Scan for the cell matching the given text and deliver its [X, Y] coordinate at center. 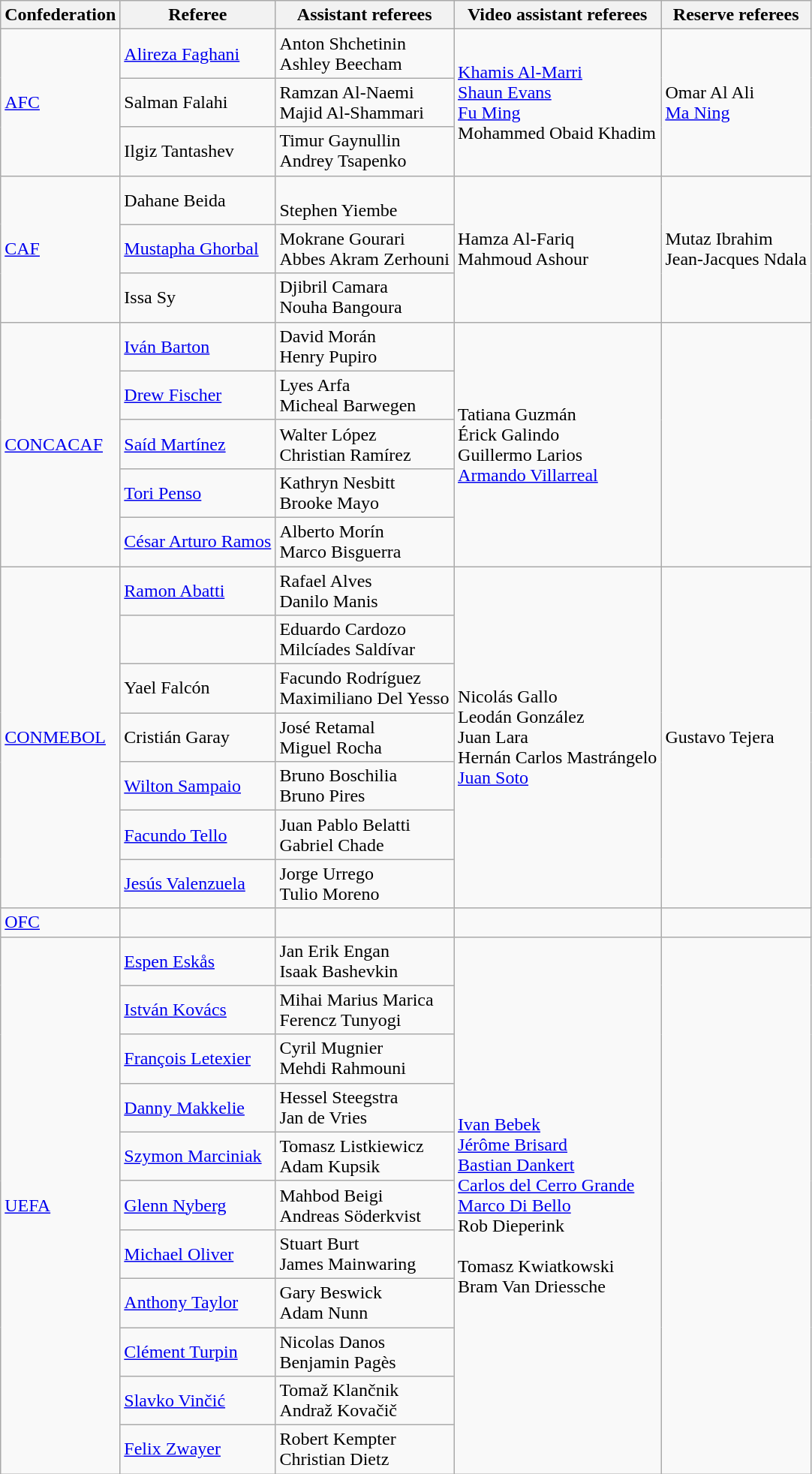
Felix Zwayer [198, 1450]
Tatiana Guzmán Érick Galindo Guillermo Larios Armando Villarreal [558, 444]
Eduardo Cardozo Milcíades Saldívar [365, 639]
Slavko Vinčić [198, 1400]
Video assistant referees [558, 15]
Anton Shchetinin Ashley Beecham [365, 54]
Reserve referees [736, 15]
Mihai Marius Marica Ferencz Tunyogi [365, 1010]
Gustavo Tejera [736, 737]
CONCACAF [60, 444]
Facundo Rodríguez Maximiliano Del Yesso [365, 689]
Walter López Christian Ramírez [365, 444]
Gary Beswick Adam Nunn [365, 1303]
Yael Falcón [198, 689]
Mustapha Ghorbal [198, 249]
Clément Turpin [198, 1351]
Mokrane Gourari Abbes Akram Zerhouni [365, 249]
Bruno Boschilia Bruno Pires [365, 787]
CONMEBOL [60, 737]
Glenn Nyberg [198, 1205]
Saíd Martínez [198, 444]
Jan Erik Engan Isaak Bashevkin [365, 961]
Omar Al Ali Ma Ning [736, 102]
Hessel Steegstra Jan de Vries [365, 1108]
Szymon Marciniak [198, 1156]
UEFA [60, 1205]
Cristián Garay [198, 737]
Nicolas Danos Benjamin Pagès [365, 1351]
Wilton Sampaio [198, 787]
Tomaž Klančnik Andraž Kovačič [365, 1400]
Alireza Faghani [198, 54]
Danny Makkelie [198, 1108]
Issa Sy [198, 297]
Jorge Urrego Tulio Moreno [365, 884]
Robert Kempter Christian Dietz [365, 1450]
Iván Barton [198, 347]
Jesús Valenzuela [198, 884]
Nicolás Gallo Leodán González Juan Lara Hernán Carlos Mastrángelo Juan Soto [558, 737]
Mahbod Beigi Andreas Söderkvist [365, 1205]
Tori Penso [198, 492]
Lyes Arfa Micheal Barwegen [365, 395]
Drew Fischer [198, 395]
Facundo Tello [198, 835]
César Arturo Ramos [198, 542]
Khamis Al-Marri Shaun Evans Fu Ming Mohammed Obaid Khadim [558, 102]
Alberto Morín Marco Bisguerra [365, 542]
Michael Oliver [198, 1253]
Timur Gaynullin Andrey Tsapenko [365, 152]
Mutaz Ibrahim Jean-Jacques Ndala [736, 249]
Ramzan Al-Naemi Majid Al-Shammari [365, 102]
Confederation [60, 15]
Hamza Al-Fariq Mahmoud Ashour [558, 249]
Djibril Camara Nouha Bangoura [365, 297]
François Letexier [198, 1058]
Ilgiz Tantashev [198, 152]
Referee [198, 15]
Kathryn Nesbitt Brooke Mayo [365, 492]
Salman Falahi [198, 102]
AFC [60, 102]
Espen Eskås [198, 961]
Tomasz Listkiewicz Adam Kupsik [365, 1156]
Rafael Alves Danilo Manis [365, 590]
Ramon Abatti [198, 590]
Stuart Burt James Mainwaring [365, 1253]
István Kovács [198, 1010]
Cyril Mugnier Mehdi Rahmouni [365, 1058]
Juan Pablo Belatti Gabriel Chade [365, 835]
CAF [60, 249]
Assistant referees [365, 15]
Dahane Beida [198, 200]
Anthony Taylor [198, 1303]
Ivan Bebek Jérôme Brisard Bastian Dankert Carlos del Cerro Grande Marco Di Bello Rob Dieperink Tomasz Kwiatkowski Bram Van Driessche [558, 1205]
David Morán Henry Pupiro [365, 347]
José Retamal Miguel Rocha [365, 737]
Stephen Yiembe [365, 200]
OFC [60, 922]
